Determine the (X, Y) coordinate at the center of the cell enclosing the given text.  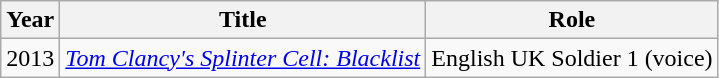
Tom Clancy's Splinter Cell: Blacklist (243, 58)
Role (572, 20)
Title (243, 20)
English UK Soldier 1 (voice) (572, 58)
Year (30, 20)
2013 (30, 58)
